Detect which cell encompasses the target text, then output its [x, y] center coordinate. 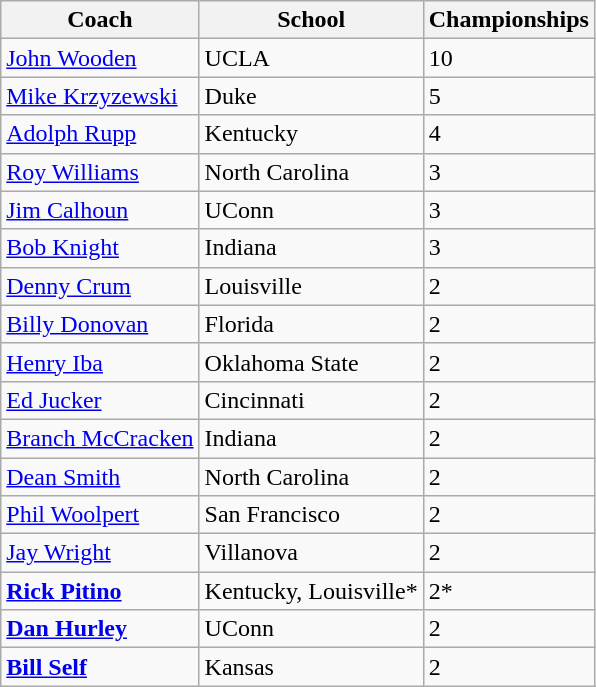
Kansas [311, 667]
Denny Crum [100, 286]
Florida [311, 324]
Louisville [311, 286]
Phil Woolpert [100, 515]
Championships [508, 20]
Billy Donovan [100, 324]
Kentucky [311, 134]
Henry Iba [100, 362]
Bob Knight [100, 248]
Villanova [311, 553]
Jay Wright [100, 553]
Cincinnati [311, 400]
Bill Self [100, 667]
Ed Jucker [100, 400]
Coach [100, 20]
Dean Smith [100, 477]
San Francisco [311, 515]
Oklahoma State [311, 362]
5 [508, 96]
Roy Williams [100, 172]
10 [508, 58]
Duke [311, 96]
4 [508, 134]
Mike Krzyzewski [100, 96]
2* [508, 591]
John Wooden [100, 58]
Jim Calhoun [100, 210]
Kentucky, Louisville* [311, 591]
School [311, 20]
Rick Pitino [100, 591]
Dan Hurley [100, 629]
UCLA [311, 58]
Adolph Rupp [100, 134]
Branch McCracken [100, 438]
